Search for the cell housing the specified text and yield its [x, y] center coordinate. 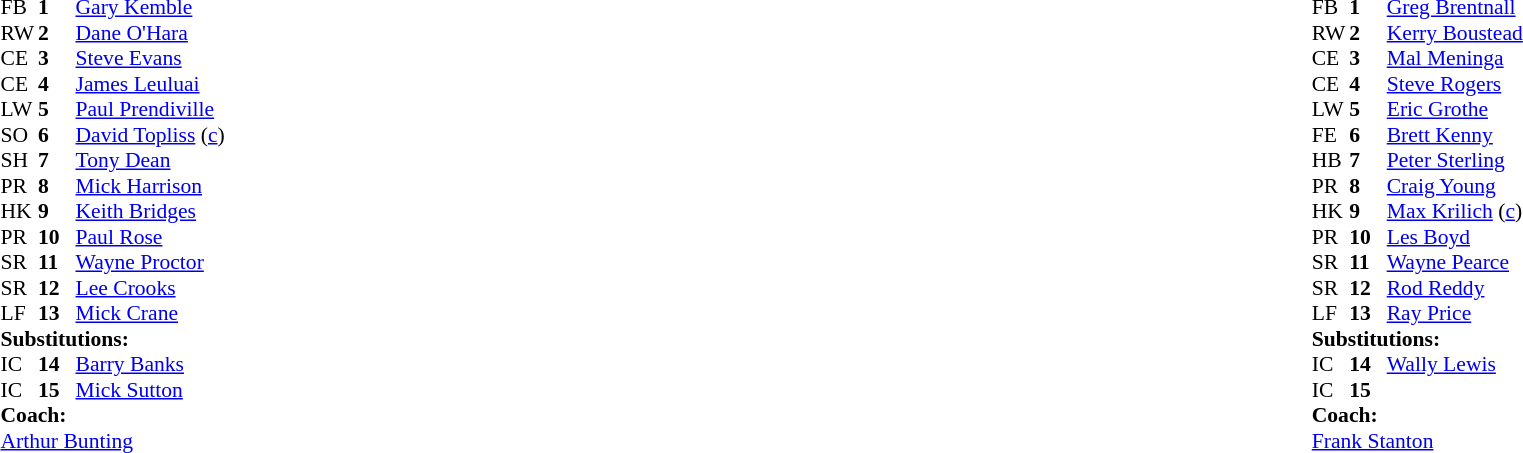
Les Boyd [1455, 237]
SO [19, 135]
Barry Banks [150, 365]
Steve Evans [150, 59]
Dane O'Hara [150, 33]
Keith Bridges [150, 211]
David Topliss (c) [150, 135]
HB [1331, 161]
Lee Crooks [150, 288]
Mick Crane [150, 313]
Rod Reddy [1455, 288]
Brett Kenny [1455, 135]
Eric Grothe [1455, 109]
Tony Dean [150, 161]
Paul Rose [150, 237]
Craig Young [1455, 186]
Kerry Boustead [1455, 33]
Steve Rogers [1455, 84]
Wayne Pearce [1455, 263]
Max Krilich (c) [1455, 211]
Paul Prendiville [150, 109]
Wally Lewis [1455, 365]
Ray Price [1455, 313]
SH [19, 161]
Wayne Proctor [150, 263]
FE [1331, 135]
Peter Sterling [1455, 161]
James Leuluai [150, 84]
Mick Sutton [150, 390]
Mick Harrison [150, 186]
Mal Meninga [1455, 59]
